Locate the cell with the specified text and output its (x, y) center coordinate. 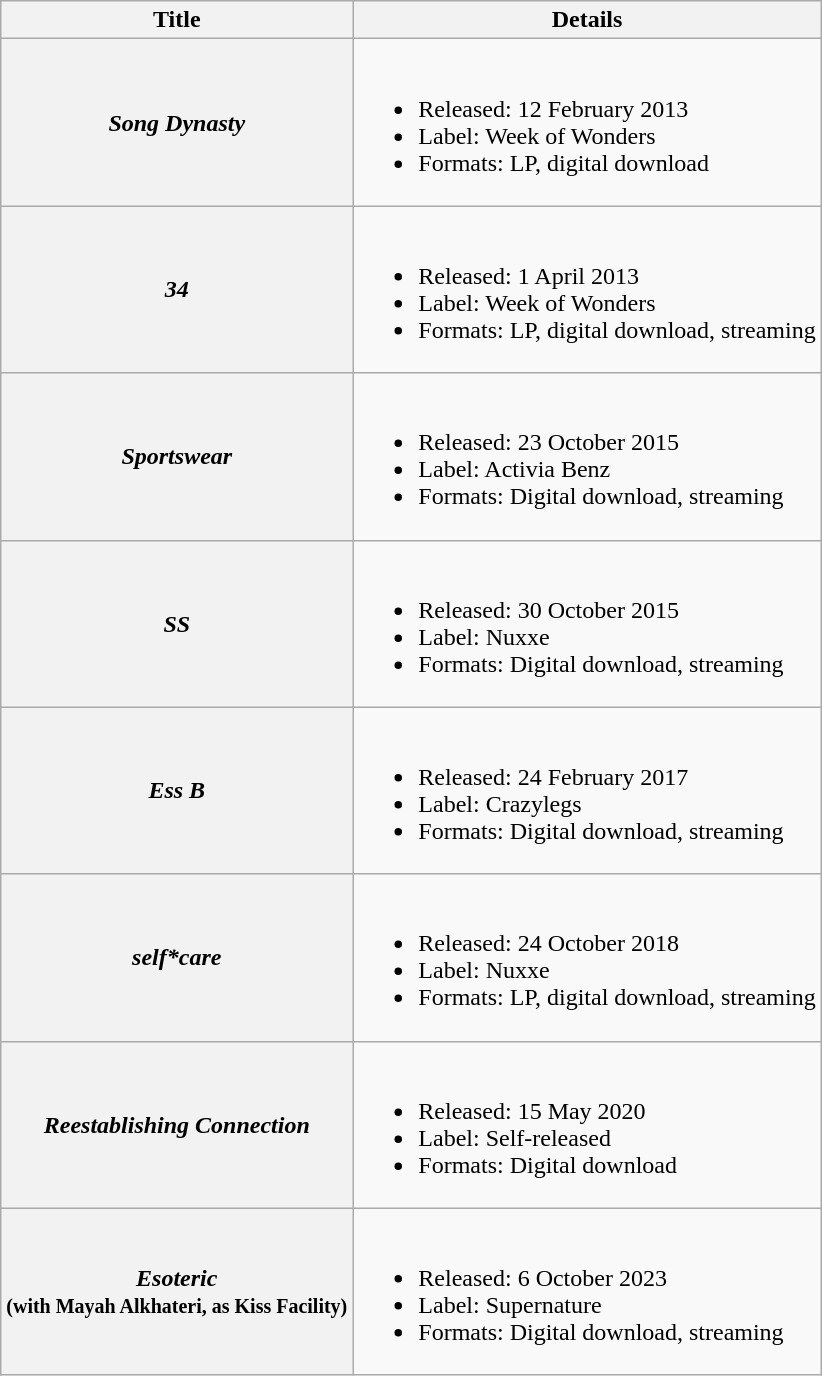
34 (177, 290)
SS (177, 624)
Song Dynasty (177, 122)
Title (177, 20)
Released: 6 October 2023Label: SupernatureFormats: Digital download, streaming (587, 1292)
Released: 23 October 2015Label: Activia BenzFormats: Digital download, streaming (587, 456)
Ess B (177, 790)
Released: 30 October 2015Label: NuxxeFormats: Digital download, streaming (587, 624)
Details (587, 20)
Esoteric(with Mayah Alkhateri, as Kiss Facility) (177, 1292)
self*care (177, 958)
Released: 24 October 2018Label: NuxxeFormats: LP, digital download, streaming (587, 958)
Released: 24 February 2017Label: CrazylegsFormats: Digital download, streaming (587, 790)
Sportswear (177, 456)
Released: 1 April 2013Label: Week of WondersFormats: LP, digital download, streaming (587, 290)
Released: 12 February 2013Label: Week of WondersFormats: LP, digital download (587, 122)
Reestablishing Connection (177, 1124)
Released: 15 May 2020Label: Self-releasedFormats: Digital download (587, 1124)
